Determine the (X, Y) coordinate at the center of the cell enclosing the given text.  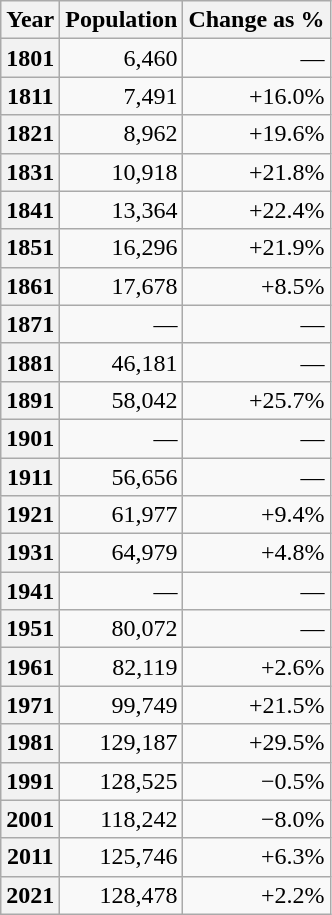
Population (122, 20)
16,296 (122, 248)
+6.3% (256, 857)
1881 (30, 362)
99,749 (122, 705)
−0.5% (256, 781)
1921 (30, 515)
1831 (30, 172)
+9.4% (256, 515)
1811 (30, 96)
1891 (30, 400)
1931 (30, 553)
+8.5% (256, 286)
2011 (30, 857)
+16.0% (256, 96)
+21.8% (256, 172)
1841 (30, 210)
1951 (30, 629)
+19.6% (256, 134)
+25.7% (256, 400)
1801 (30, 58)
1991 (30, 781)
61,977 (122, 515)
+29.5% (256, 743)
1911 (30, 477)
64,979 (122, 553)
82,119 (122, 667)
1861 (30, 286)
2021 (30, 895)
6,460 (122, 58)
128,525 (122, 781)
1961 (30, 667)
118,242 (122, 819)
1981 (30, 743)
46,181 (122, 362)
7,491 (122, 96)
−8.0% (256, 819)
+2.2% (256, 895)
Year (30, 20)
58,042 (122, 400)
+2.6% (256, 667)
8,962 (122, 134)
129,187 (122, 743)
1821 (30, 134)
1901 (30, 438)
13,364 (122, 210)
+22.4% (256, 210)
2001 (30, 819)
1971 (30, 705)
56,656 (122, 477)
125,746 (122, 857)
Change as % (256, 20)
1851 (30, 248)
+21.5% (256, 705)
80,072 (122, 629)
10,918 (122, 172)
+4.8% (256, 553)
1871 (30, 324)
+21.9% (256, 248)
1941 (30, 591)
128,478 (122, 895)
17,678 (122, 286)
